Locate the cell with the specified text and output its (x, y) center coordinate. 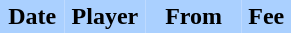
Player (106, 16)
Date (32, 16)
From (194, 16)
Fee (266, 16)
